Determine the (X, Y) coordinate at the center of the cell enclosing the given text.  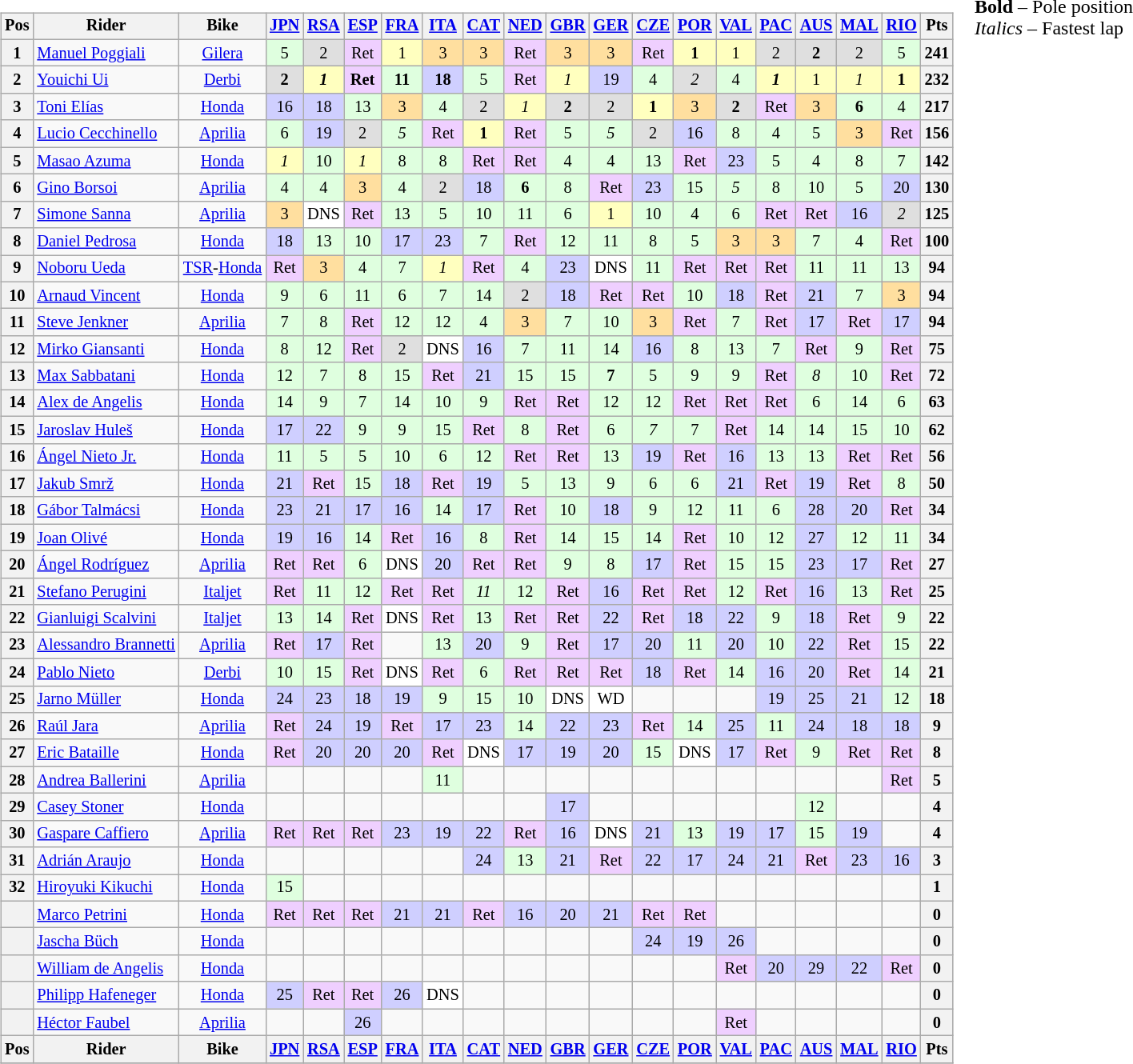
72 (937, 376)
Gaspare Caffiero (106, 834)
32 (17, 888)
Steve Jenkner (106, 322)
Gilera (222, 53)
Noboru Ueda (106, 269)
Gino Borsoi (106, 188)
Adrián Araujo (106, 861)
Philipp Hafeneger (106, 995)
125 (937, 214)
Arnaud Vincent (106, 295)
Jascha Büch (106, 942)
Joan Olivé (106, 538)
Alex de Angelis (106, 403)
Stefano Perugini (106, 591)
Eric Bataille (106, 753)
Héctor Faubel (106, 1022)
Jarno Müller (106, 699)
Marco Petrini (106, 914)
Gianluigi Scalvini (106, 618)
130 (937, 188)
Ángel Nieto Jr. (106, 457)
Pablo Nieto (106, 672)
Lucio Cecchinello (106, 134)
Toni Elías (106, 107)
Mirko Giansanti (106, 350)
30 (17, 834)
William de Angelis (106, 969)
Youichi Ui (106, 80)
Alessandro Brannetti (106, 646)
Jaroslav Huleš (106, 430)
50 (937, 484)
TSR-Honda (222, 269)
Casey Stoner (106, 807)
Jakub Smrž (106, 484)
Andrea Ballerini (106, 780)
Raúl Jara (106, 726)
156 (937, 134)
Max Sabbatani (106, 376)
142 (937, 161)
100 (937, 242)
Manuel Poggiali (106, 53)
Ángel Rodríguez (106, 565)
63 (937, 403)
217 (937, 107)
Gábor Talmácsi (106, 510)
56 (937, 457)
Daniel Pedrosa (106, 242)
WD (611, 699)
241 (937, 53)
232 (937, 80)
Hiroyuki Kikuchi (106, 888)
Simone Sanna (106, 214)
62 (937, 430)
75 (937, 350)
Masao Azuma (106, 161)
31 (17, 861)
